Return [x, y] of the center of cell containing provided text 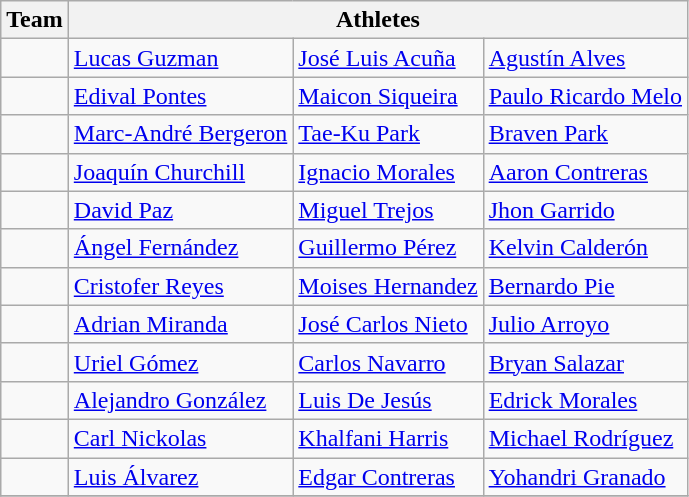
Ignacio Morales [388, 172]
Alejandro González [180, 400]
Moises Hernandez [388, 286]
Yohandri Granado [585, 477]
David Paz [180, 210]
Ángel Fernández [180, 248]
Carl Nickolas [180, 438]
Bernardo Pie [585, 286]
Agustín Alves [585, 58]
Luis Álvarez [180, 477]
Jhon Garrido [585, 210]
Tae-Ku Park [388, 134]
Team [35, 20]
Athletes [378, 20]
Guillermo Pérez [388, 248]
Marc-André Bergeron [180, 134]
Bryan Salazar [585, 362]
Edrick Morales [585, 400]
Luis De Jesús [388, 400]
Julio Arroyo [585, 324]
Aaron Contreras [585, 172]
José Luis Acuña [388, 58]
Cristofer Reyes [180, 286]
Joaquín Churchill [180, 172]
Michael Rodríguez [585, 438]
Khalfani Harris [388, 438]
Carlos Navarro [388, 362]
José Carlos Nieto [388, 324]
Kelvin Calderón [585, 248]
Braven Park [585, 134]
Maicon Siqueira [388, 96]
Uriel Gómez [180, 362]
Lucas Guzman [180, 58]
Edival Pontes [180, 96]
Edgar Contreras [388, 477]
Paulo Ricardo Melo [585, 96]
Miguel Trejos [388, 210]
Adrian Miranda [180, 324]
